Extract the (X, Y) coordinate from the center of the cell holding the provided text.  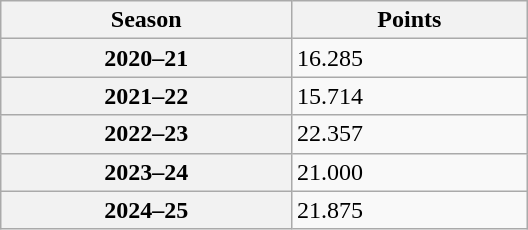
16.285 (410, 58)
2024–25 (146, 210)
15.714 (410, 96)
21.875 (410, 210)
Season (146, 20)
2023–24 (146, 172)
22.357 (410, 134)
Points (410, 20)
2020–21 (146, 58)
21.000 (410, 172)
2022–23 (146, 134)
2021–22 (146, 96)
